Scan for the cell matching the given text and deliver its [X, Y] coordinate at center. 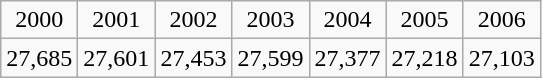
27,453 [194, 58]
27,103 [502, 58]
2000 [40, 20]
2001 [116, 20]
27,599 [270, 58]
2006 [502, 20]
2002 [194, 20]
27,218 [424, 58]
27,601 [116, 58]
27,377 [348, 58]
2005 [424, 20]
2004 [348, 20]
27,685 [40, 58]
2003 [270, 20]
